Return the [X, Y] coordinate for the center point of the cell that contains the specified text.  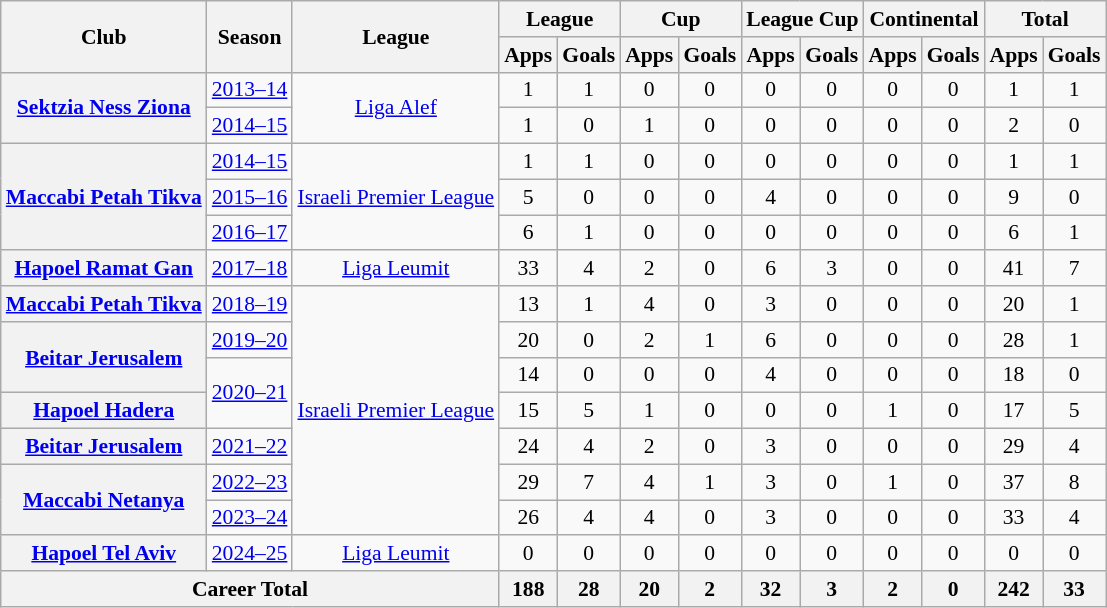
2023–24 [250, 518]
2022–23 [250, 482]
2015–16 [250, 197]
32 [770, 589]
14 [528, 375]
26 [528, 518]
2018–19 [250, 304]
Continental [924, 19]
41 [1014, 269]
Maccabi Netanya [104, 500]
2019–20 [250, 340]
Total [1046, 19]
13 [528, 304]
Liga Alef [396, 108]
2024–25 [250, 554]
188 [528, 589]
Sektzia Ness Ziona [104, 108]
2016–17 [250, 233]
2020–21 [250, 392]
League Cup [802, 19]
2017–18 [250, 269]
8 [1074, 482]
Career Total [250, 589]
Cup [680, 19]
17 [1014, 411]
24 [528, 447]
Season [250, 36]
Hapoel Hadera [104, 411]
15 [528, 411]
Club [104, 36]
37 [1014, 482]
18 [1014, 375]
2013–14 [250, 90]
Hapoel Tel Aviv [104, 554]
242 [1014, 589]
2021–22 [250, 447]
Hapoel Ramat Gan [104, 269]
9 [1014, 197]
